Pinpoint the cell where the given text exists, returning its (X, Y) midpoint coordinate. 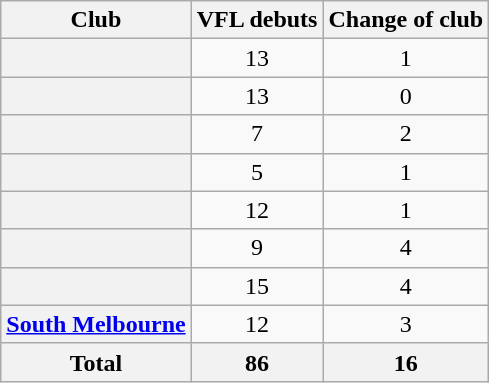
0 (406, 96)
16 (406, 362)
15 (257, 286)
5 (257, 172)
86 (257, 362)
South Melbourne (96, 324)
3 (406, 324)
VFL debuts (257, 20)
9 (257, 248)
Club (96, 20)
7 (257, 134)
Change of club (406, 20)
Total (96, 362)
2 (406, 134)
